Search for the cell housing the specified text and yield its [x, y] center coordinate. 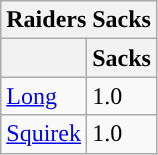
Long [44, 96]
Raiders Sacks [79, 20]
Sacks [122, 58]
Squirek [44, 134]
